Scan for the cell matching the given text and deliver its [X, Y] coordinate at center. 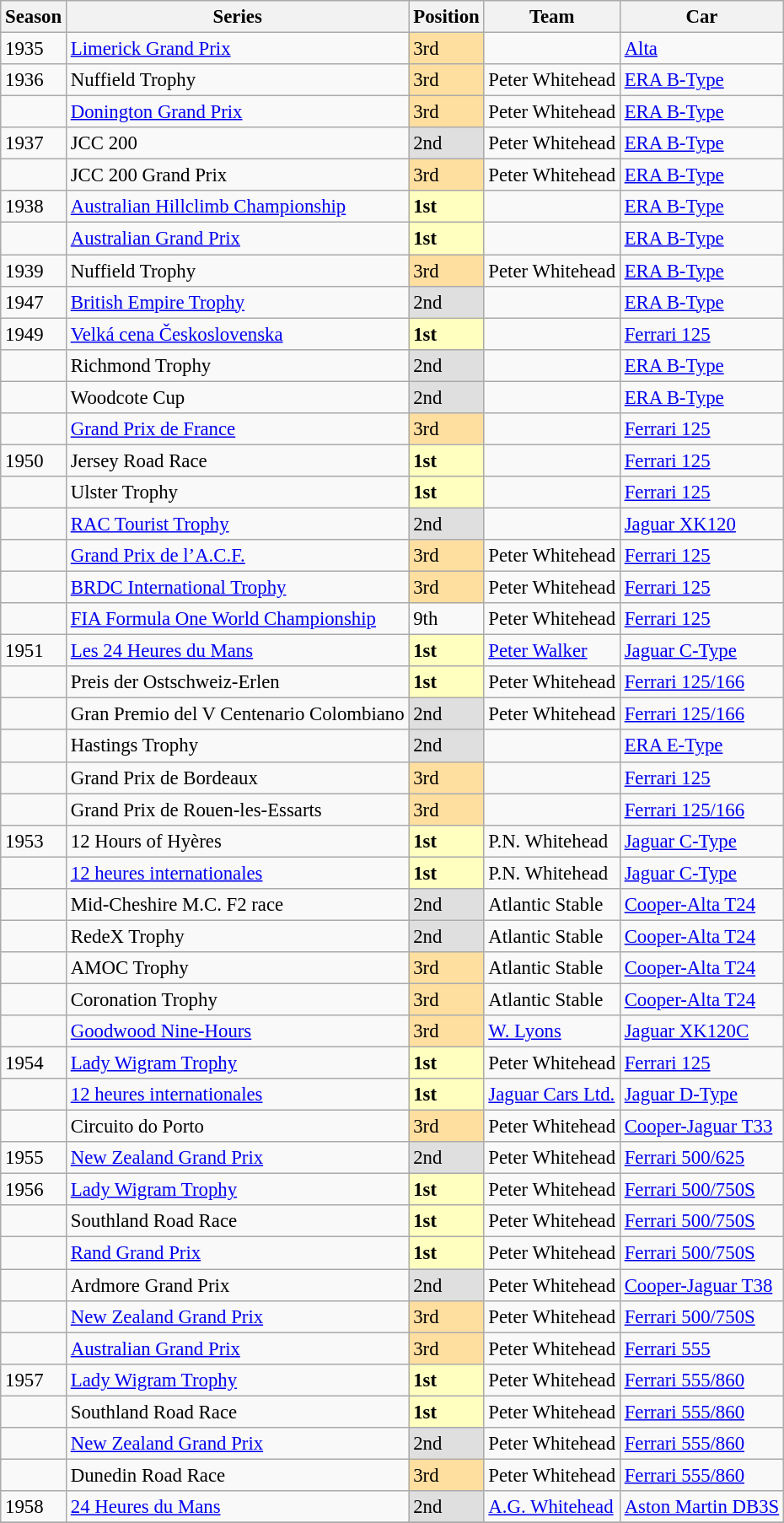
Grand Prix de Bordeaux [237, 778]
Car [701, 17]
Grand Prix de l’A.C.F. [237, 556]
Team [551, 17]
Australian Hillclimb Championship [237, 207]
1951 [34, 651]
RedeX Trophy [237, 936]
Mid-Cheshire M.C. F2 race [237, 905]
1938 [34, 207]
1953 [34, 841]
Velká cena Československa [237, 334]
ERA E-Type [701, 746]
1935 [34, 49]
Jaguar XK120C [701, 1031]
1936 [34, 80]
RAC Tourist Trophy [237, 524]
Goodwood Nine-Hours [237, 1031]
Coronation Trophy [237, 999]
A.G. Whitehead [551, 1507]
Alta [701, 49]
Season [34, 17]
Woodcote Cup [237, 397]
BRDC International Trophy [237, 588]
AMOC Trophy [237, 968]
1949 [34, 334]
Jaguar Cars Ltd. [551, 1095]
Aston Martin DB3S [701, 1507]
1957 [34, 1380]
Rand Grand Prix [237, 1253]
JCC 200 Grand Prix [237, 175]
Ulster Trophy [237, 492]
1958 [34, 1507]
Les 24 Heures du Mans [237, 651]
1947 [34, 302]
Ferrari 500/625 [701, 1158]
Richmond Trophy [237, 365]
JCC 200 [237, 143]
W. Lyons [551, 1031]
Circuito do Porto [237, 1127]
1956 [34, 1190]
Grand Prix de Rouen-les-Essarts [237, 810]
Ardmore Grand Prix [237, 1285]
9th [447, 619]
British Empire Trophy [237, 302]
Limerick Grand Prix [237, 49]
1937 [34, 143]
FIA Formula One World Championship [237, 619]
Jaguar XK120 [701, 524]
Position [447, 17]
Cooper-Jaguar T38 [701, 1285]
Donington Grand Prix [237, 112]
Ferrari 555 [701, 1348]
24 Heures du Mans [237, 1507]
Hastings Trophy [237, 746]
1955 [34, 1158]
12 Hours of Hyères [237, 841]
Series [237, 17]
Dunedin Road Race [237, 1475]
Preis der Ostschweiz-Erlen [237, 682]
1939 [34, 271]
Grand Prix de France [237, 429]
1954 [34, 1063]
1950 [34, 460]
Peter Walker [551, 651]
Cooper-Jaguar T33 [701, 1127]
Jersey Road Race [237, 460]
Jaguar D-Type [701, 1095]
Gran Premio del V Centenario Colombiano [237, 714]
